Capture the cell that displays the provided text and extract its (x, y) central coordinate. 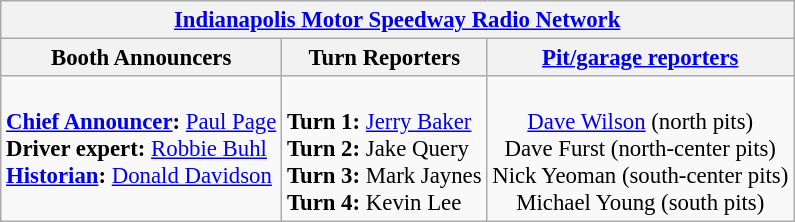
Booth Announcers (142, 58)
Chief Announcer: Paul Page Driver expert: Robbie Buhl Historian: Donald Davidson (142, 149)
Indianapolis Motor Speedway Radio Network (398, 20)
Pit/garage reporters (640, 58)
Dave Wilson (north pits)Dave Furst (north-center pits)Nick Yeoman (south-center pits)Michael Young (south pits) (640, 149)
Turn 1: Jerry Baker Turn 2: Jake Query Turn 3: Mark Jaynes Turn 4: Kevin Lee (384, 149)
Turn Reporters (384, 58)
